Capture the cell that displays the provided text and extract its [x, y] central coordinate. 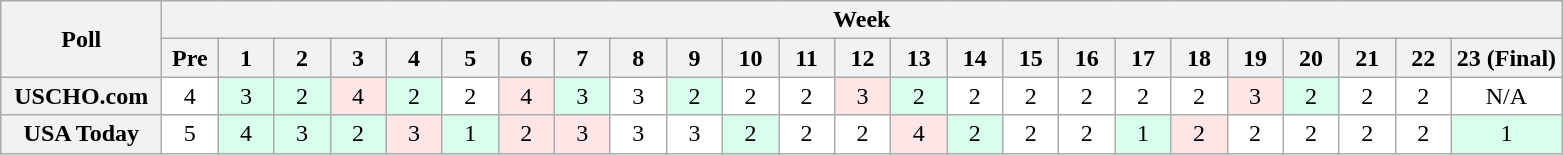
12 [863, 58]
21 [1367, 58]
9 [694, 58]
19 [1255, 58]
USA Today [82, 134]
USCHO.com [82, 96]
Week [862, 20]
Pre [190, 58]
22 [1423, 58]
15 [1031, 58]
16 [1087, 58]
14 [975, 58]
11 [806, 58]
13 [919, 58]
6 [526, 58]
7 [582, 58]
18 [1199, 58]
8 [638, 58]
N/A [1506, 96]
Poll [82, 39]
20 [1311, 58]
23 (Final) [1506, 58]
10 [750, 58]
17 [1143, 58]
